Provide the [X, Y] coordinate of the cell's center where the given text is located.  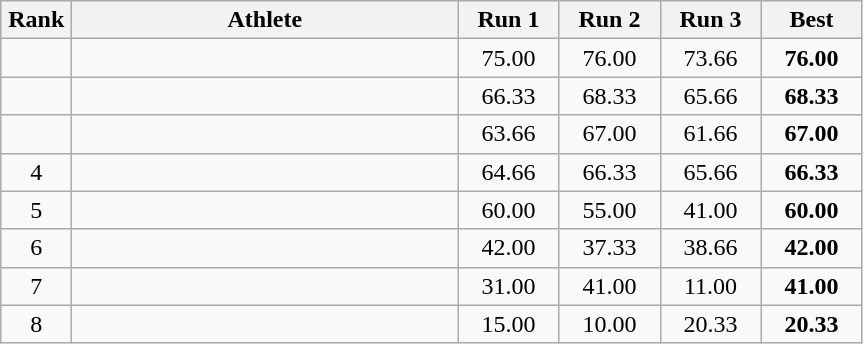
63.66 [508, 134]
6 [36, 248]
11.00 [710, 286]
31.00 [508, 286]
Run 3 [710, 20]
55.00 [610, 210]
Rank [36, 20]
61.66 [710, 134]
37.33 [610, 248]
4 [36, 172]
Best [812, 20]
7 [36, 286]
8 [36, 324]
38.66 [710, 248]
75.00 [508, 58]
Run 2 [610, 20]
64.66 [508, 172]
Run 1 [508, 20]
15.00 [508, 324]
Athlete [265, 20]
5 [36, 210]
73.66 [710, 58]
10.00 [610, 324]
